For the text-containing cell, return its midpoint in [x, y] coordinate format. 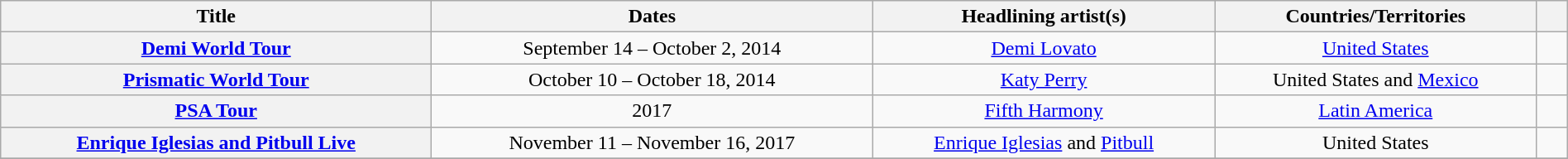
Prismatic World Tour [217, 79]
Dates [652, 17]
2017 [652, 111]
November 11 – November 16, 2017 [652, 142]
PSA Tour [217, 111]
Countries/Territories [1375, 17]
October 10 – October 18, 2014 [652, 79]
Latin America [1375, 111]
United States and Mexico [1375, 79]
Demi World Tour [217, 48]
Fifth Harmony [1044, 111]
Enrique Iglesias and Pitbull [1044, 142]
Katy Perry [1044, 79]
Demi Lovato [1044, 48]
Headlining artist(s) [1044, 17]
Title [217, 17]
Enrique Iglesias and Pitbull Live [217, 142]
September 14 – October 2, 2014 [652, 48]
